Return the [x, y] coordinate for the center point of the cell that contains the specified text.  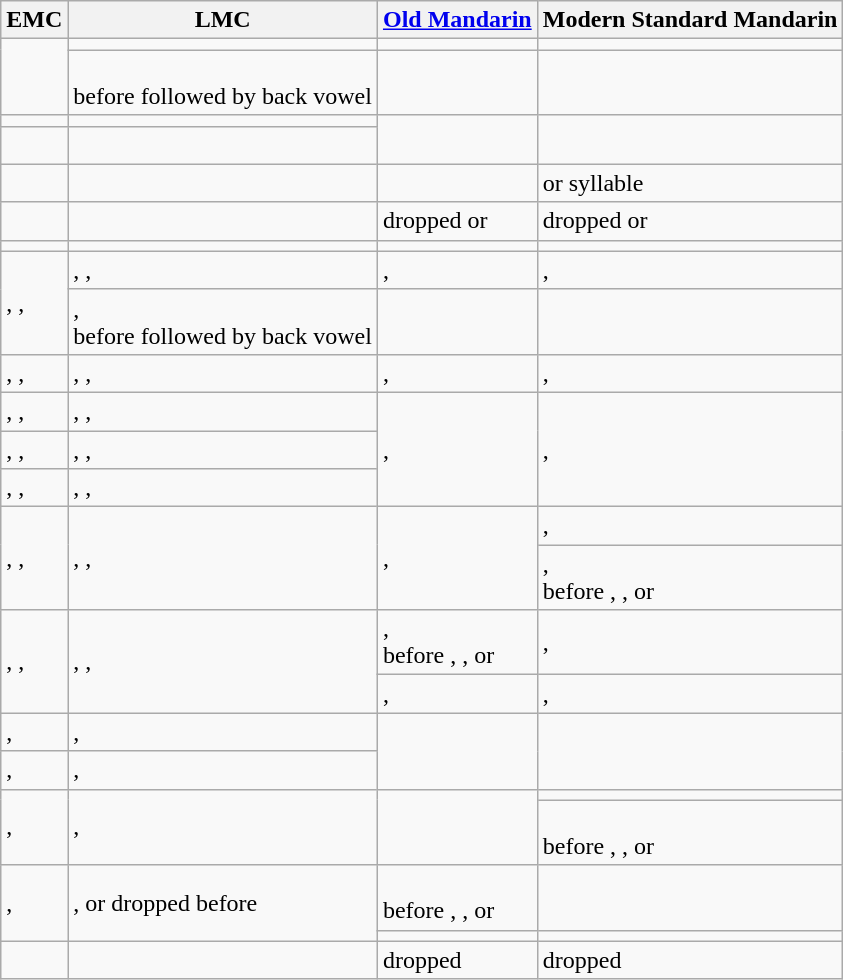
, before followed by back vowel [223, 322]
, or dropped before [223, 903]
before followed by back vowel [223, 82]
Modern Standard Mandarin [690, 20]
Old Mandarin [457, 20]
or syllable [690, 183]
EMC [34, 20]
LMC [223, 20]
